Scan for the cell matching the given text and deliver its [X, Y] coordinate at center. 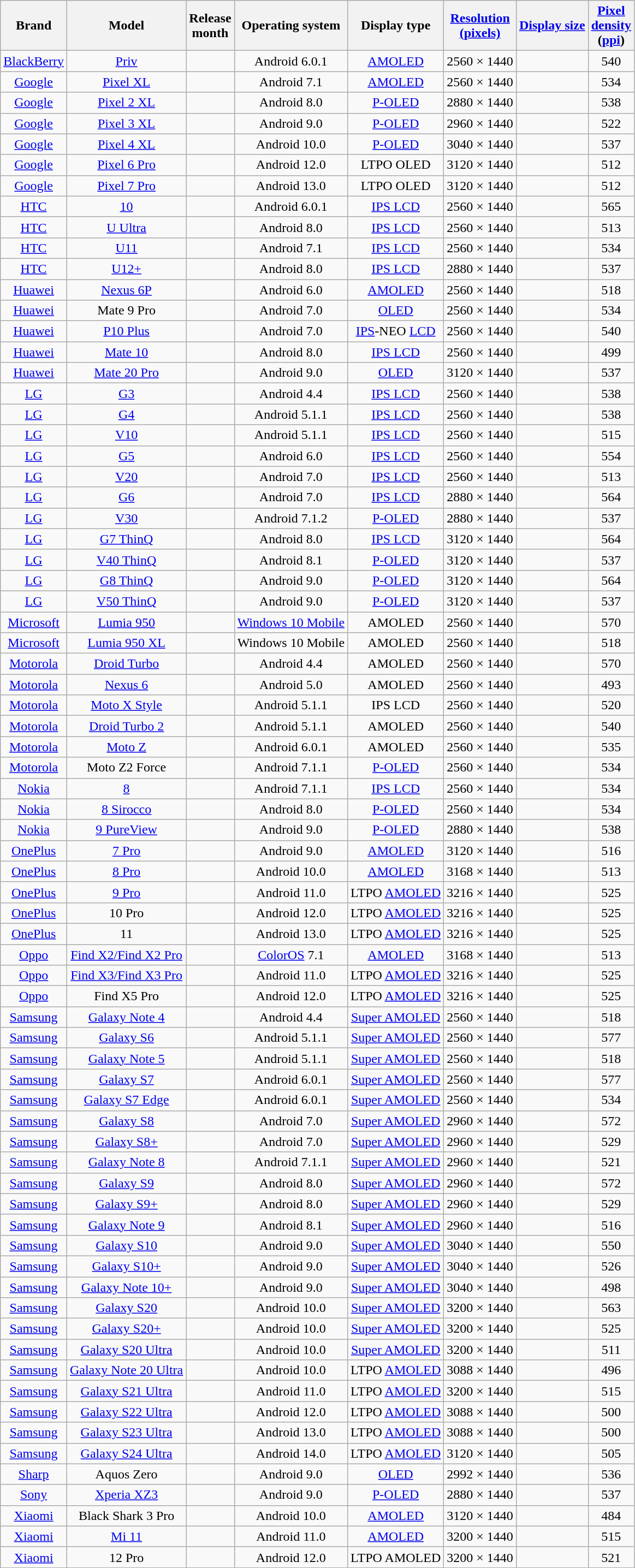
Galaxy Note 8 [126, 1162]
Mi 11 [126, 1536]
Find X2/Find X2 Pro [126, 955]
Galaxy Note 9 [126, 1225]
511 [611, 1350]
G7 ThinQ [126, 539]
Mate 20 Pro [126, 373]
Model [126, 26]
8 Sirocco [126, 809]
496 [611, 1370]
Galaxy S9 [126, 1183]
7 Pro [126, 851]
499 [611, 352]
P10 Plus [126, 331]
Moto Z2 Force [126, 768]
Moto Z [126, 747]
V50 ThinQ [126, 601]
G4 [126, 414]
2992 × 1440 [480, 1474]
Galaxy S20 Ultra [126, 1350]
9 Pro [126, 892]
Sharp [34, 1474]
Galaxy S8 [126, 1121]
8 [126, 788]
Galaxy S20 [126, 1308]
565 [611, 206]
G5 [126, 456]
522 [611, 123]
G3 [126, 394]
V40 ThinQ [126, 560]
U11 [126, 248]
Display size [552, 26]
Galaxy Note 20 Ultra [126, 1370]
V30 [126, 518]
Galaxy S6 [126, 1038]
563 [611, 1308]
Pixel 3 XL [126, 123]
Droid Turbo 2 [126, 726]
V10 [126, 435]
Moto X Style [126, 705]
526 [611, 1266]
Galaxy S9+ [126, 1204]
Galaxy S10+ [126, 1266]
505 [611, 1453]
ColorOS 7.1 [290, 955]
Galaxy S10 [126, 1245]
Galaxy Note 10+ [126, 1287]
535 [611, 747]
Android 14.0 [290, 1453]
484 [611, 1516]
Galaxy Note 5 [126, 1059]
Find X5 Pro [126, 996]
Pixel 6 Pro [126, 165]
Droid Turbo [126, 664]
Pixel 4 XL [126, 144]
Galaxy S22 Ultra [126, 1412]
Pixel 7 Pro [126, 186]
G6 [126, 497]
BlackBerry [34, 61]
G8 ThinQ [126, 580]
Resolution(pixels) [480, 26]
Lumia 950 XL [126, 643]
U12+ [126, 269]
Mate 9 Pro [126, 311]
Galaxy S8+ [126, 1142]
Galaxy S24 Ultra [126, 1453]
Releasemonth [210, 26]
Mate 10 [126, 352]
Galaxy S7 [126, 1079]
Sony [34, 1495]
Nexus 6P [126, 290]
Galaxy S20+ [126, 1329]
V20 [126, 477]
Pixel 2 XL [126, 103]
9 PureView [126, 830]
10 [126, 206]
IPS-NEO LCD [396, 331]
Aquos Zero [126, 1474]
Display type [396, 26]
Galaxy S23 Ultra [126, 1433]
11 [126, 934]
Android 7.1.2 [290, 518]
536 [611, 1474]
Galaxy S21 Ultra [126, 1391]
Priv [126, 61]
U Ultra [126, 227]
Android 5.0 [290, 685]
Black Shark 3 Pro [126, 1516]
554 [611, 456]
Lumia 950 [126, 622]
498 [611, 1287]
Pixeldensity(ppi) [611, 26]
Brand [34, 26]
Operating system [290, 26]
Galaxy Note 4 [126, 1017]
493 [611, 685]
12 Pro [126, 1557]
8 Pro [126, 871]
Xperia XZ3 [126, 1495]
Galaxy S7 Edge [126, 1100]
520 [611, 705]
10 Pro [126, 913]
550 [611, 1245]
Nexus 6 [126, 685]
Pixel XL [126, 82]
Find X3/Find X3 Pro [126, 976]
